Pinpoint the cell where the given text exists, returning its [X, Y] midpoint coordinate. 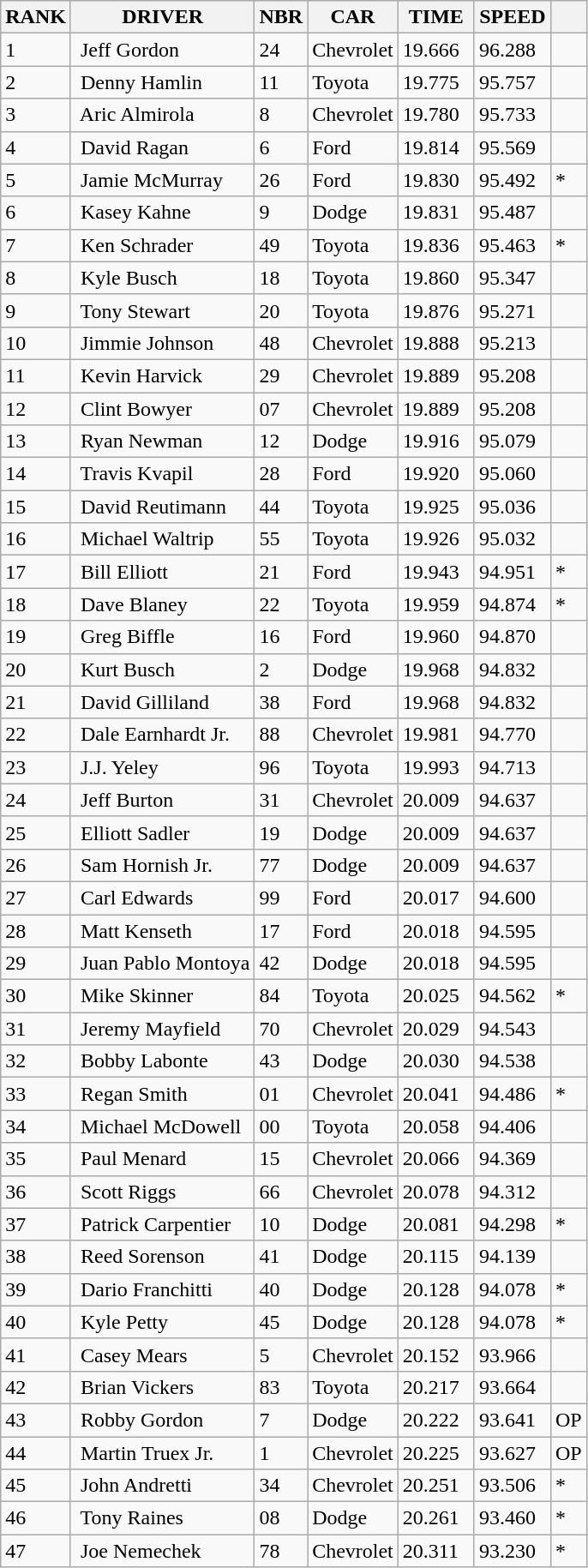
95.757 [513, 82]
Regan Smith [162, 1094]
94.298 [513, 1224]
20.029 [435, 1029]
John Andretti [162, 1486]
19.993 [435, 767]
95.032 [513, 539]
20.225 [435, 1453]
Michael McDowell [162, 1126]
94.770 [513, 735]
94.713 [513, 767]
19.876 [435, 310]
47 [36, 1551]
J.J. Yeley [162, 767]
Tony Stewart [162, 310]
94.406 [513, 1126]
46 [36, 1518]
Martin Truex Jr. [162, 1453]
96 [281, 767]
36 [36, 1192]
Paul Menard [162, 1159]
Carl Edwards [162, 898]
01 [281, 1094]
19.959 [435, 604]
19.775 [435, 82]
Juan Pablo Montoya [162, 964]
14 [36, 474]
94.870 [513, 637]
94.600 [513, 898]
Patrick Carpentier [162, 1224]
David Reutimann [162, 507]
95.492 [513, 180]
Mike Skinner [162, 996]
19.836 [435, 245]
20.030 [435, 1061]
19.860 [435, 278]
95.733 [513, 115]
Sam Hornish Jr. [162, 865]
94.874 [513, 604]
20.222 [435, 1420]
55 [281, 539]
00 [281, 1126]
Reed Sorenson [162, 1257]
95.463 [513, 245]
20.078 [435, 1192]
Robby Gordon [162, 1420]
20.017 [435, 898]
Travis Kvapil [162, 474]
20.041 [435, 1094]
Denny Hamlin [162, 82]
30 [36, 996]
Scott Riggs [162, 1192]
20.251 [435, 1486]
66 [281, 1192]
Ryan Newman [162, 442]
84 [281, 996]
20.066 [435, 1159]
DRIVER [162, 17]
20.152 [435, 1355]
27 [36, 898]
93.230 [513, 1551]
94.562 [513, 996]
Jeff Gordon [162, 50]
07 [281, 409]
Jeremy Mayfield [162, 1029]
19.888 [435, 343]
94.538 [513, 1061]
23 [36, 767]
Tony Raines [162, 1518]
Brian Vickers [162, 1387]
19.960 [435, 637]
20.115 [435, 1257]
19.926 [435, 539]
3 [36, 115]
95.213 [513, 343]
19.916 [435, 442]
Casey Mears [162, 1355]
49 [281, 245]
David Ragan [162, 147]
Aric Almirola [162, 115]
93.641 [513, 1420]
19.814 [435, 147]
19.666 [435, 50]
94.312 [513, 1192]
96.288 [513, 50]
Bill Elliott [162, 572]
94.951 [513, 572]
Greg Biffle [162, 637]
Michael Waltrip [162, 539]
Jimmie Johnson [162, 343]
95.060 [513, 474]
CAR [353, 17]
25 [36, 832]
Kevin Harvick [162, 375]
78 [281, 1551]
70 [281, 1029]
Kasey Kahne [162, 213]
19.780 [435, 115]
Ken Schrader [162, 245]
35 [36, 1159]
20.058 [435, 1126]
Joe Nemechek [162, 1551]
NBR [281, 17]
19.830 [435, 180]
94.369 [513, 1159]
95.271 [513, 310]
94.139 [513, 1257]
20.311 [435, 1551]
Dave Blaney [162, 604]
Jeff Burton [162, 800]
20.217 [435, 1387]
94.543 [513, 1029]
Kurt Busch [162, 670]
Dale Earnhardt Jr. [162, 735]
93.506 [513, 1486]
Dario Franchitti [162, 1289]
95.036 [513, 507]
08 [281, 1518]
20.025 [435, 996]
95.569 [513, 147]
SPEED [513, 17]
19.943 [435, 572]
99 [281, 898]
19.981 [435, 735]
83 [281, 1387]
77 [281, 865]
19.925 [435, 507]
20.261 [435, 1518]
93.966 [513, 1355]
95.487 [513, 213]
TIME [435, 17]
13 [36, 442]
Jamie McMurray [162, 180]
RANK [36, 17]
37 [36, 1224]
32 [36, 1061]
Elliott Sadler [162, 832]
94.486 [513, 1094]
39 [36, 1289]
Kyle Busch [162, 278]
93.664 [513, 1387]
95.347 [513, 278]
88 [281, 735]
Clint Bowyer [162, 409]
93.460 [513, 1518]
20.081 [435, 1224]
19.920 [435, 474]
93.627 [513, 1453]
Matt Kenseth [162, 930]
David Gilliland [162, 702]
33 [36, 1094]
4 [36, 147]
Bobby Labonte [162, 1061]
19.831 [435, 213]
Kyle Petty [162, 1322]
48 [281, 343]
95.079 [513, 442]
